Extract the [x, y] coordinate from the center of the cell holding the provided text.  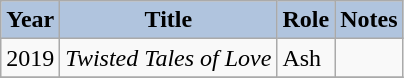
Notes [369, 20]
Twisted Tales of Love [168, 58]
Title [168, 20]
Role [306, 20]
Ash [306, 58]
2019 [30, 58]
Year [30, 20]
